From the cell containing the given text, extract its center point as [X, Y] coordinate. 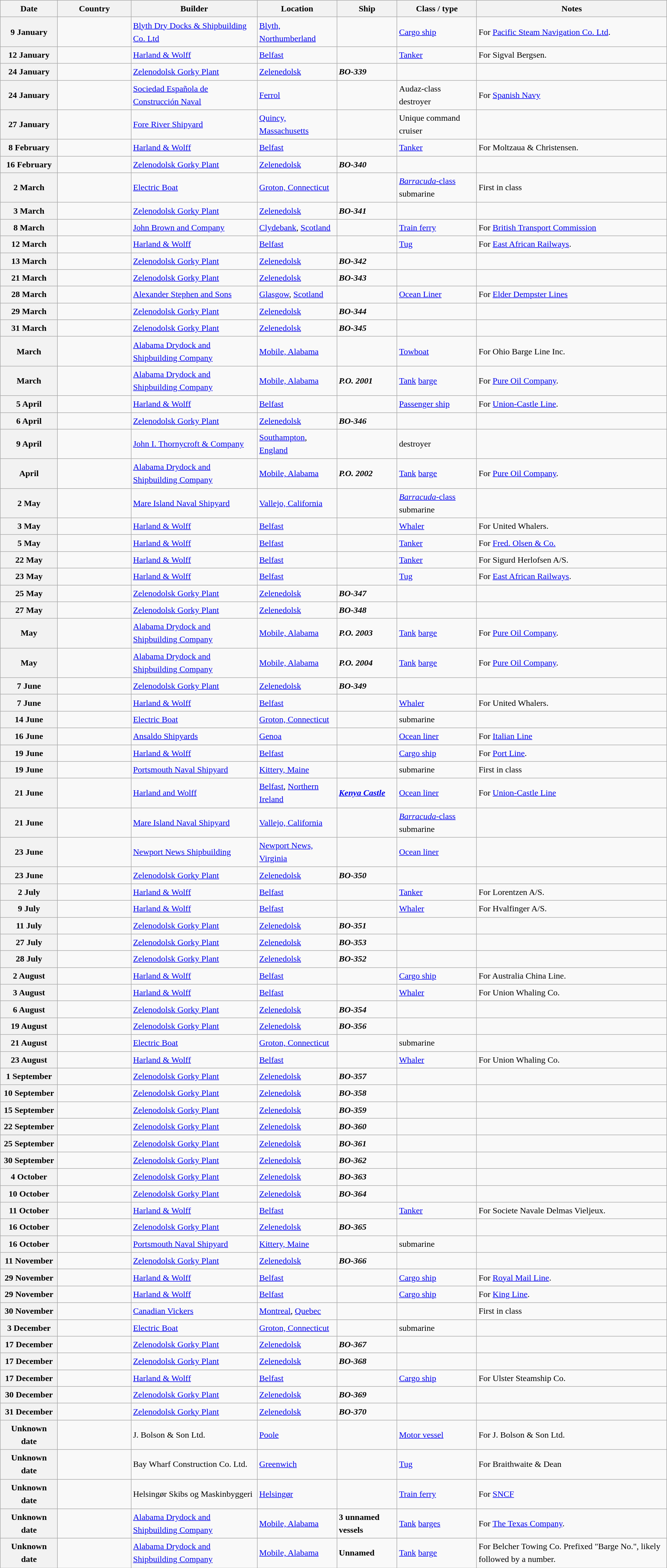
15 September [29, 1110]
14 June [29, 719]
For Ulster Steamship Co. [572, 1378]
3 March [29, 211]
Quincy, Massachusetts [297, 125]
BO-370 [367, 1412]
BO-368 [367, 1361]
For Union-Castle Line. [572, 404]
Sociedad Española de Construcción Naval [194, 95]
6 August [29, 1009]
Country [94, 9]
16 February [29, 165]
30 December [29, 1395]
Unique command cruiser [437, 125]
For Belcher Towing Co. Prefixed "Barge No.", likely followed by a number. [572, 1553]
For British Transport Commission [572, 227]
9 July [29, 909]
BO-350 [367, 875]
BO-354 [367, 1009]
BO-345 [367, 328]
BO-353 [367, 942]
Poole [297, 1434]
Notes [572, 9]
Alexander Stephen and Sons [194, 295]
BO-366 [367, 1261]
Southampton, England [297, 444]
10 September [29, 1093]
For Societe Navale Delmas Vieljeux. [572, 1211]
BO-352 [367, 959]
Blyth, Northumberland [297, 32]
27 May [29, 610]
Ocean Liner [437, 295]
BO-361 [367, 1143]
For Sigurd Herlofsen A/S. [572, 560]
27 January [29, 125]
Harland and Wolff [194, 793]
21 August [29, 1043]
Newport News Shipbuilding [194, 852]
Greenwich [297, 1464]
12 March [29, 244]
J. Bolson & Son Ltd. [194, 1434]
BO-347 [367, 593]
BO-356 [367, 1026]
2 May [29, 503]
9 April [29, 444]
For Hvalfinger A/S. [572, 909]
BO-339 [367, 72]
P.O. 2002 [367, 474]
Tank barges [437, 1523]
28 March [29, 295]
22 May [29, 560]
Genoa [297, 736]
BO-367 [367, 1345]
5 April [29, 404]
Glasgow, Scotland [297, 295]
Audaz-class destroyer [437, 95]
Newport News, Virginia [297, 852]
Helsingør Skibs og Maskinbyggeri [194, 1494]
19 August [29, 1026]
Ferrol [297, 95]
Date [29, 9]
Passenger ship [437, 404]
BO-359 [367, 1110]
31 March [29, 328]
2 August [29, 976]
9 January [29, 32]
8 February [29, 147]
31 December [29, 1412]
For Australia China Line. [572, 976]
28 July [29, 959]
3 May [29, 526]
1 September [29, 1076]
3 unnamed vessels [367, 1523]
For Port Line. [572, 753]
BO-340 [367, 165]
Unnamed [367, 1553]
destroyer [437, 444]
30 September [29, 1160]
BO-364 [367, 1194]
John I. Thornycroft & Company [194, 444]
For Lorentzen A/S. [572, 892]
13 March [29, 261]
BO-349 [367, 686]
For Braithwaite & Dean [572, 1464]
BO-362 [367, 1160]
For Ohio Barge Line Inc. [572, 351]
2 March [29, 187]
Class / type [437, 9]
Blyth Dry Docks & Shipbuilding Co. Ltd [194, 32]
For Royal Mail Line. [572, 1278]
For King Line. [572, 1294]
3 August [29, 993]
4 October [29, 1177]
BO-360 [367, 1127]
Towboat [437, 351]
8 March [29, 227]
For Union-Castle Line [572, 793]
For Moltzaua & Christensen. [572, 147]
BO-341 [367, 211]
For SNCF [572, 1494]
For Pacific Steam Navigation Co. Ltd. [572, 32]
For Sigval Bergsen. [572, 55]
Kenya Castle [367, 793]
30 November [29, 1311]
11 November [29, 1261]
16 June [29, 736]
Location [297, 9]
BO-369 [367, 1395]
For Spanish Navy [572, 95]
25 May [29, 593]
For Fred. Olsen & Co. [572, 543]
Montreal, Quebec [297, 1311]
For The Texas Company. [572, 1523]
BO-363 [367, 1177]
23 August [29, 1060]
25 September [29, 1143]
BO-344 [367, 311]
5 May [29, 543]
6 April [29, 421]
10 October [29, 1194]
Ansaldo Shipyards [194, 736]
April [29, 474]
Motor vessel [437, 1434]
BO-351 [367, 926]
P.O. 2001 [367, 381]
BO-342 [367, 261]
Clydebank, Scotland [297, 227]
Belfast, Northern Ireland [297, 793]
Fore River Shipyard [194, 125]
For Italian Line [572, 736]
John Brown and Company [194, 227]
For Elder Dempster Lines [572, 295]
3 December [29, 1328]
Ship [367, 9]
Bay Wharf Construction Co. Ltd. [194, 1464]
2 July [29, 892]
BO-346 [367, 421]
For J. Bolson & Son Ltd. [572, 1434]
21 March [29, 278]
11 July [29, 926]
BO-358 [367, 1093]
BO-348 [367, 610]
Helsingør [297, 1494]
29 March [29, 311]
P.O. 2003 [367, 633]
23 May [29, 576]
11 October [29, 1211]
12 January [29, 55]
27 July [29, 942]
22 September [29, 1127]
BO-343 [367, 278]
BO-365 [367, 1227]
BO-357 [367, 1076]
Builder [194, 9]
P.O. 2004 [367, 663]
Canadian Vickers [194, 1311]
